Locate the cell with the specified text and output its [X, Y] center coordinate. 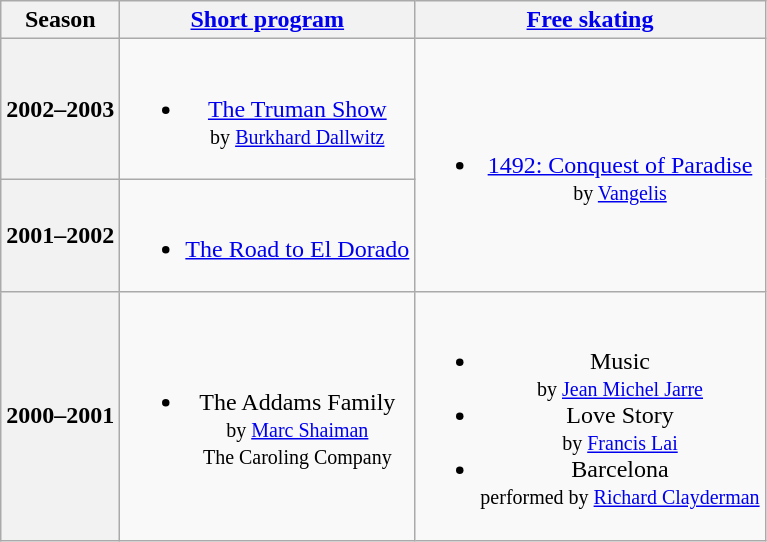
Music by Jean Michel Jarre Love Story by Francis Lai Barcelona performed by Richard Clayderman [590, 416]
Short program [268, 20]
2000–2001 [60, 416]
2001–2002 [60, 236]
Season [60, 20]
1492: Conquest of Paradise by Vangelis [590, 166]
The Road to El Dorado [268, 236]
2002–2003 [60, 109]
The Truman Show by Burkhard Dallwitz [268, 109]
The Addams Family by Marc Shaiman The Caroling Company [268, 416]
Free skating [590, 20]
